Capture the cell that displays the provided text and extract its [x, y] central coordinate. 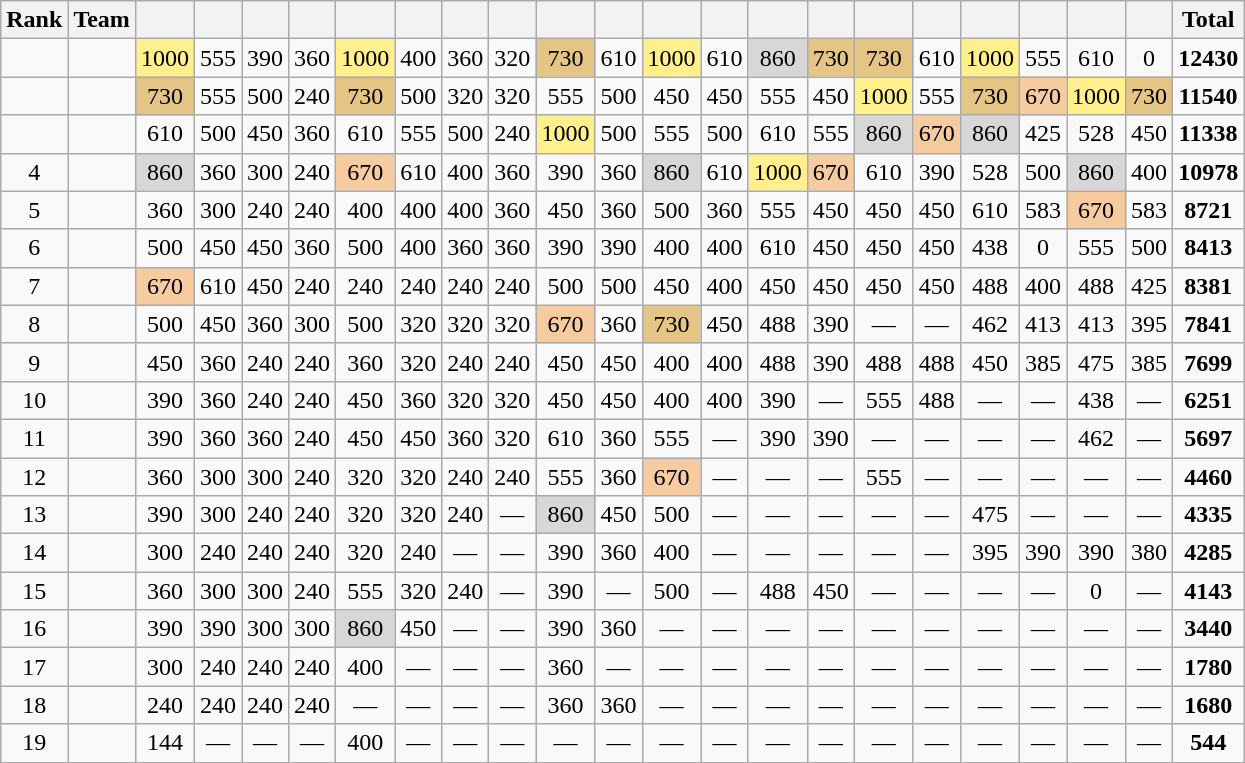
3440 [1208, 629]
11338 [1208, 134]
1680 [1208, 705]
9 [34, 362]
1780 [1208, 667]
Team [102, 20]
4335 [1208, 515]
16 [34, 629]
10 [34, 400]
15 [34, 591]
19 [34, 743]
17 [34, 667]
7841 [1208, 324]
4143 [1208, 591]
8381 [1208, 286]
7699 [1208, 362]
14 [34, 553]
380 [1150, 553]
544 [1208, 743]
5 [34, 210]
8413 [1208, 248]
5697 [1208, 438]
8721 [1208, 210]
8 [34, 324]
4285 [1208, 553]
11540 [1208, 96]
6 [34, 248]
7 [34, 286]
Rank [34, 20]
Total [1208, 20]
13 [34, 515]
11 [34, 438]
6251 [1208, 400]
10978 [1208, 172]
144 [164, 743]
12430 [1208, 58]
12 [34, 477]
18 [34, 705]
4 [34, 172]
4460 [1208, 477]
